Return the (X, Y) coordinate for the center point of the cell that contains the specified text.  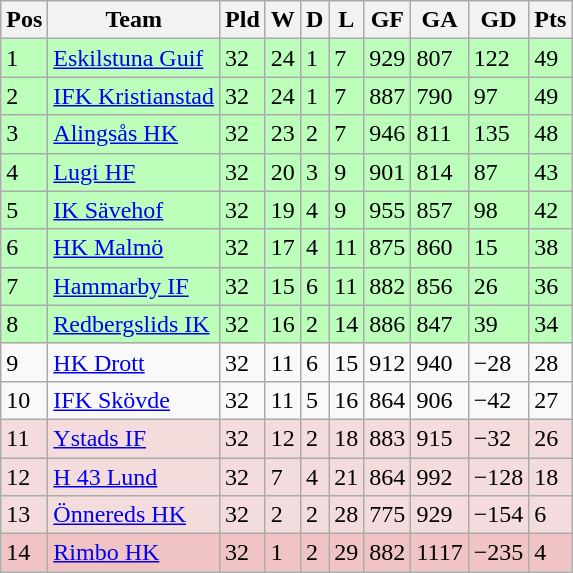
915 (440, 438)
H 43 Lund (134, 477)
790 (440, 96)
Önnereds HK (134, 515)
GA (440, 20)
L (346, 20)
13 (24, 515)
−128 (498, 477)
875 (388, 248)
IFK Kristianstad (134, 96)
8 (24, 324)
883 (388, 438)
39 (498, 324)
IK Sävehof (134, 210)
992 (440, 477)
D (314, 20)
20 (282, 172)
23 (282, 134)
38 (550, 248)
Team (134, 20)
807 (440, 58)
Hammarby IF (134, 286)
98 (498, 210)
−28 (498, 362)
940 (440, 362)
IFK Skövde (134, 400)
Pts (550, 20)
814 (440, 172)
122 (498, 58)
886 (388, 324)
811 (440, 134)
−42 (498, 400)
34 (550, 324)
135 (498, 134)
Lugi HF (134, 172)
GD (498, 20)
Pld (243, 20)
W (282, 20)
887 (388, 96)
42 (550, 210)
847 (440, 324)
87 (498, 172)
775 (388, 515)
946 (388, 134)
27 (550, 400)
Eskilstuna Guif (134, 58)
906 (440, 400)
HK Drott (134, 362)
43 (550, 172)
912 (388, 362)
901 (388, 172)
860 (440, 248)
Redbergslids IK (134, 324)
857 (440, 210)
17 (282, 248)
10 (24, 400)
Rimbo HK (134, 553)
856 (440, 286)
−154 (498, 515)
21 (346, 477)
36 (550, 286)
1117 (440, 553)
HK Malmö (134, 248)
−32 (498, 438)
GF (388, 20)
29 (346, 553)
Alingsås HK (134, 134)
97 (498, 96)
−235 (498, 553)
Pos (24, 20)
Ystads IF (134, 438)
955 (388, 210)
19 (282, 210)
48 (550, 134)
